Return [X, Y] of the center of cell containing provided text 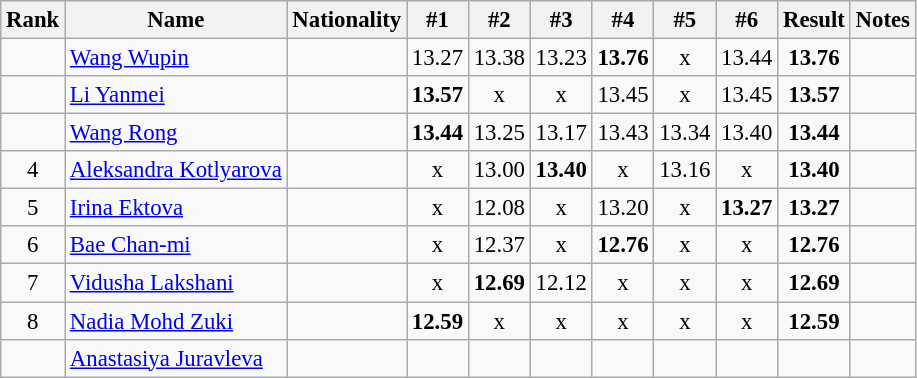
Name [176, 20]
Notes [882, 20]
7 [33, 283]
Wang Wupin [176, 58]
Irina Ektova [176, 208]
Wang Rong [176, 133]
13.38 [499, 58]
#5 [685, 20]
#6 [747, 20]
#3 [561, 20]
4 [33, 170]
Anastasiya Juravleva [176, 358]
13.43 [623, 133]
Vidusha Lakshani [176, 283]
13.34 [685, 133]
6 [33, 245]
12.37 [499, 245]
#4 [623, 20]
Nationality [346, 20]
13.25 [499, 133]
Li Yanmei [176, 95]
Bae Chan-mi [176, 245]
13.16 [685, 170]
Rank [33, 20]
Aleksandra Kotlyarova [176, 170]
5 [33, 208]
Result [814, 20]
13.17 [561, 133]
#1 [438, 20]
13.20 [623, 208]
13.23 [561, 58]
12.08 [499, 208]
13.00 [499, 170]
8 [33, 321]
Nadia Mohd Zuki [176, 321]
12.12 [561, 283]
#2 [499, 20]
